Locate the cell with the specified text and output its (x, y) center coordinate. 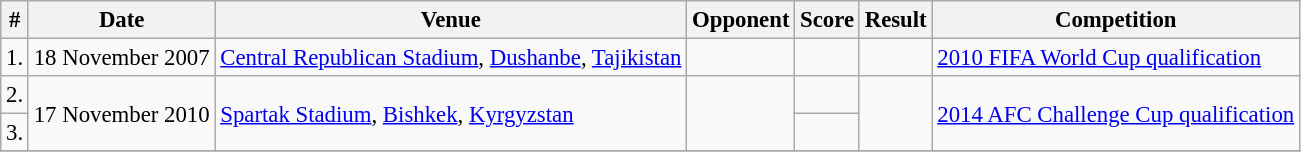
Result (896, 20)
2014 AFC Challenge Cup qualification (1116, 114)
3. (15, 133)
Competition (1116, 20)
17 November 2010 (121, 114)
2010 FIFA World Cup qualification (1116, 58)
# (15, 20)
Score (828, 20)
Date (121, 20)
1. (15, 58)
18 November 2007 (121, 58)
Spartak Stadium, Bishkek, Kyrgyzstan (451, 114)
Opponent (741, 20)
2. (15, 95)
Central Republican Stadium, Dushanbe, Tajikistan (451, 58)
Venue (451, 20)
